Pinpoint the cell where the given text exists, returning its [x, y] midpoint coordinate. 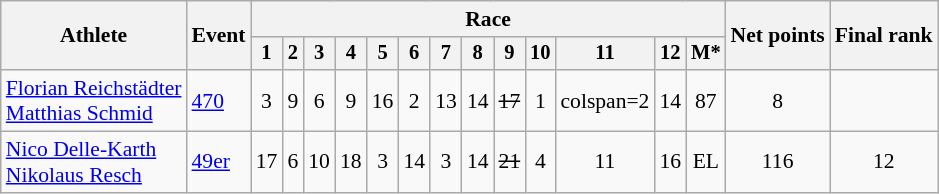
EL [706, 162]
87 [706, 100]
116 [778, 162]
470 [219, 100]
Final rank [884, 36]
Nico Delle-KarthNikolaus Resch [94, 162]
21 [510, 162]
7 [446, 54]
18 [351, 162]
Event [219, 36]
5 [383, 54]
Florian ReichstädterMatthias Schmid [94, 100]
Athlete [94, 36]
colspan=2 [604, 100]
Net points [778, 36]
M* [706, 54]
49er [219, 162]
Race [488, 19]
13 [446, 100]
